Search for the cell housing the specified text and yield its (x, y) center coordinate. 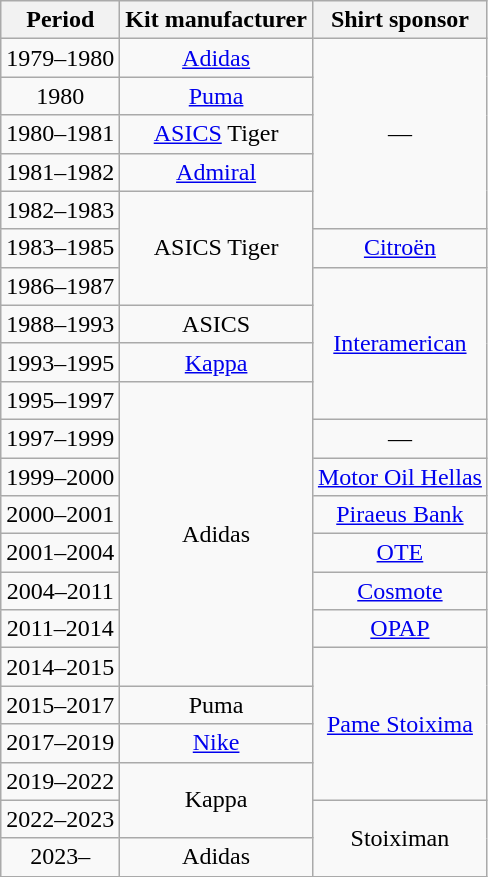
Period (60, 20)
1980–1981 (60, 134)
2001–2004 (60, 553)
1983–1985 (60, 248)
Pame Stoixima (400, 724)
1982–1983 (60, 210)
2014–2015 (60, 667)
2023– (60, 857)
Interamerican (400, 343)
1980 (60, 96)
Motor Oil Hellas (400, 477)
1986–1987 (60, 286)
1999–2000 (60, 477)
2000–2001 (60, 515)
1993–1995 (60, 362)
OPAP (400, 629)
2004–2011 (60, 591)
2015–2017 (60, 705)
1988–1993 (60, 324)
Kit manufacturer (216, 20)
OTE (400, 553)
1979–1980 (60, 58)
Shirt sponsor (400, 20)
Cosmote (400, 591)
Citroën (400, 248)
Nike (216, 743)
ASICS (216, 324)
1981–1982 (60, 172)
2019–2022 (60, 781)
Stoiximan (400, 838)
Piraeus Bank (400, 515)
1995–1997 (60, 400)
1997–1999 (60, 438)
Admiral (216, 172)
2011–2014 (60, 629)
2017–2019 (60, 743)
2022–2023 (60, 819)
